Locate the cell with the specified text and output its [x, y] center coordinate. 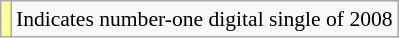
Indicates number-one digital single of 2008 [204, 19]
